Identify which cell holds the provided text, then report its (x, y) central coordinate. 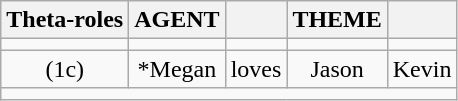
*Megan (177, 69)
Jason (337, 69)
Theta-roles (65, 20)
loves (256, 69)
Kevin (422, 69)
AGENT (177, 20)
THEME (337, 20)
(1c) (65, 69)
